Find where the given text appears and provide that cell's center as (x, y) coordinate. 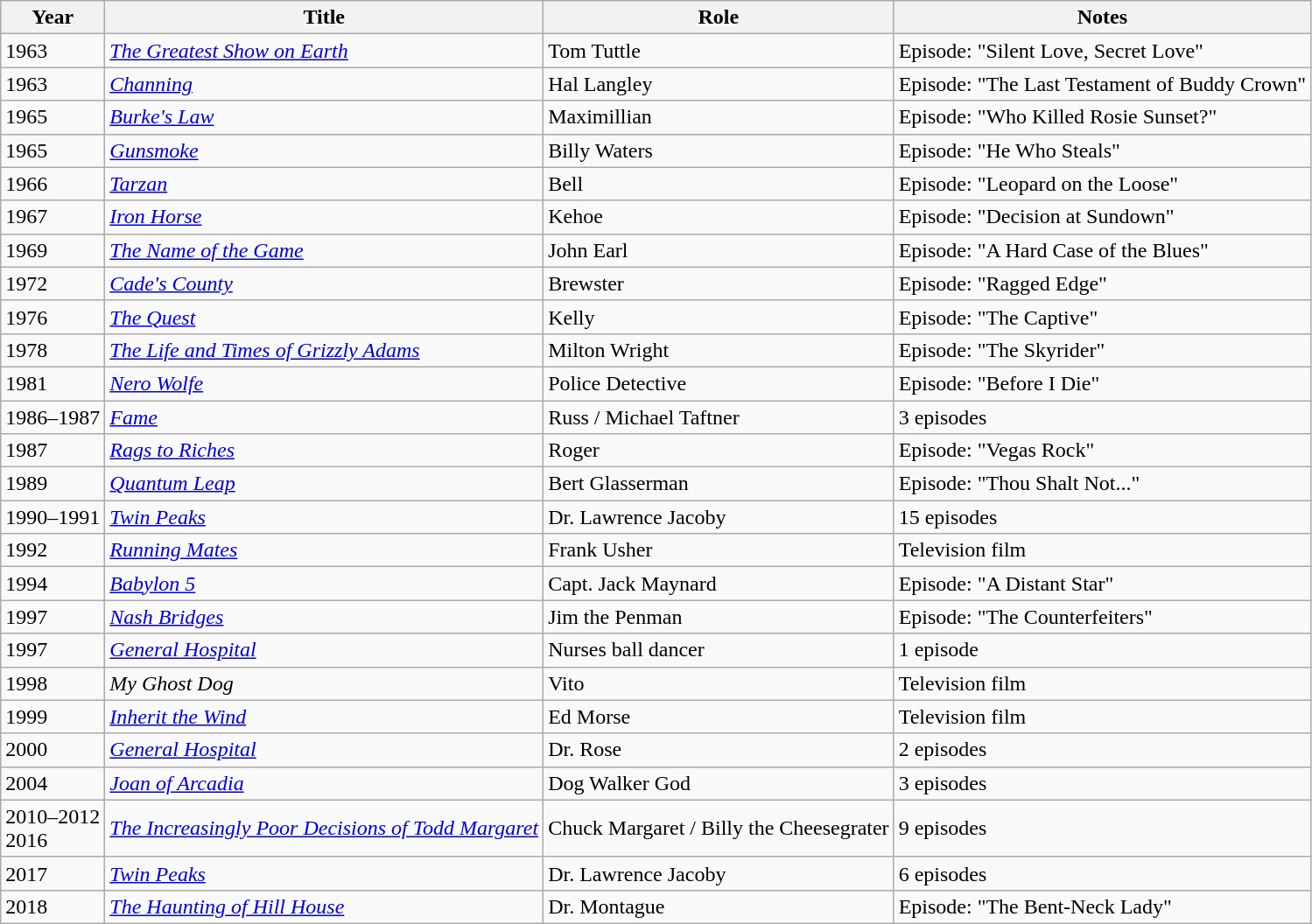
Russ / Michael Taftner (719, 417)
The Increasingly Poor Decisions of Todd Margaret (324, 828)
Nurses ball dancer (719, 650)
The Quest (324, 317)
The Life and Times of Grizzly Adams (324, 350)
1 episode (1102, 650)
The Haunting of Hill House (324, 906)
Brewster (719, 283)
Episode: "Decision at Sundown" (1102, 217)
Maximillian (719, 117)
Episode: "A Hard Case of the Blues" (1102, 250)
1999 (53, 717)
Dog Walker God (719, 783)
2010–20122016 (53, 828)
6 episodes (1102, 873)
Milton Wright (719, 350)
Hal Langley (719, 84)
Episode: "Who Killed Rosie Sunset?" (1102, 117)
Babylon 5 (324, 584)
Tarzan (324, 184)
1972 (53, 283)
Episode: "The Counterfeiters" (1102, 617)
1994 (53, 584)
Iron Horse (324, 217)
1978 (53, 350)
Dr. Rose (719, 750)
Dr. Montague (719, 906)
1969 (53, 250)
Running Mates (324, 550)
1966 (53, 184)
15 episodes (1102, 517)
Police Detective (719, 383)
Gunsmoke (324, 150)
Episode: "The Skyrider" (1102, 350)
Episode: "Silent Love, Secret Love" (1102, 51)
Jim the Penman (719, 617)
1986–1987 (53, 417)
My Ghost Dog (324, 683)
Chuck Margaret / Billy the Cheesegrater (719, 828)
The Greatest Show on Earth (324, 51)
Inherit the Wind (324, 717)
Notes (1102, 17)
Quantum Leap (324, 484)
2004 (53, 783)
Nash Bridges (324, 617)
2018 (53, 906)
Nero Wolfe (324, 383)
Episode: "Vegas Rock" (1102, 451)
1998 (53, 683)
1992 (53, 550)
Kelly (719, 317)
Episode: "A Distant Star" (1102, 584)
Capt. Jack Maynard (719, 584)
Cade's County (324, 283)
Roger (719, 451)
Episode: "Leopard on the Loose" (1102, 184)
Title (324, 17)
John Earl (719, 250)
Rags to Riches (324, 451)
1987 (53, 451)
Episode: "Ragged Edge" (1102, 283)
Kehoe (719, 217)
1981 (53, 383)
Tom Tuttle (719, 51)
Episode: "Thou Shalt Not..." (1102, 484)
Episode: "He Who Steals" (1102, 150)
Bert Glasserman (719, 484)
The Name of the Game (324, 250)
Ed Morse (719, 717)
2 episodes (1102, 750)
1976 (53, 317)
1989 (53, 484)
Episode: "Before I Die" (1102, 383)
Channing (324, 84)
Episode: "The Last Testament of Buddy Crown" (1102, 84)
Fame (324, 417)
Episode: "The Captive" (1102, 317)
1967 (53, 217)
Billy Waters (719, 150)
9 episodes (1102, 828)
2017 (53, 873)
Role (719, 17)
Vito (719, 683)
Burke's Law (324, 117)
Joan of Arcadia (324, 783)
Year (53, 17)
Bell (719, 184)
Frank Usher (719, 550)
2000 (53, 750)
1990–1991 (53, 517)
Episode: "The Bent-Neck Lady" (1102, 906)
